Detect which cell encompasses the target text, then output its [x, y] center coordinate. 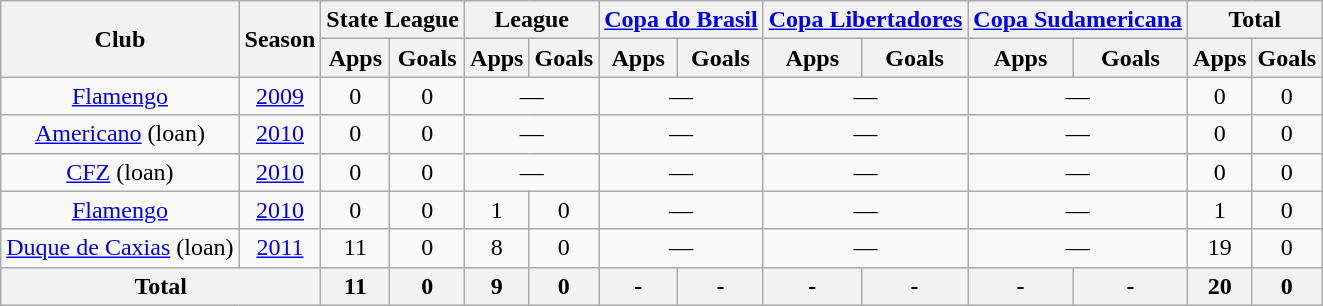
State League [393, 20]
2009 [280, 96]
Duque de Caxias (loan) [120, 248]
19 [1220, 248]
Americano (loan) [120, 134]
Copa do Brasil [681, 20]
8 [497, 248]
Club [120, 39]
2011 [280, 248]
Season [280, 39]
20 [1220, 286]
Copa Libertadores [866, 20]
Copa Sudamericana [1078, 20]
League [532, 20]
9 [497, 286]
CFZ (loan) [120, 172]
